For the text-containing cell, return its midpoint in [x, y] coordinate format. 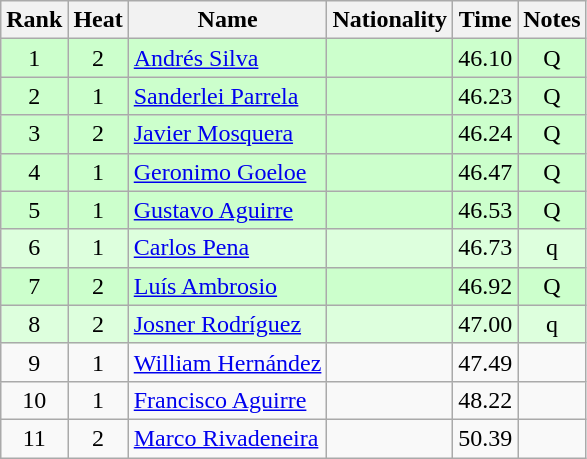
Gustavo Aguirre [228, 210]
3 [34, 134]
Marco Rivadeneira [228, 438]
46.53 [486, 210]
7 [34, 286]
5 [34, 210]
Nationality [390, 20]
6 [34, 248]
4 [34, 172]
46.24 [486, 134]
46.92 [486, 286]
William Hernández [228, 362]
Francisco Aguirre [228, 400]
46.10 [486, 58]
46.73 [486, 248]
50.39 [486, 438]
Luís Ambrosio [228, 286]
47.00 [486, 324]
47.49 [486, 362]
11 [34, 438]
Javier Mosquera [228, 134]
Geronimo Goeloe [228, 172]
48.22 [486, 400]
8 [34, 324]
Andrés Silva [228, 58]
Name [228, 20]
Sanderlei Parrela [228, 96]
46.23 [486, 96]
Carlos Pena [228, 248]
46.47 [486, 172]
Heat [98, 20]
Notes [552, 20]
Rank [34, 20]
9 [34, 362]
Josner Rodríguez [228, 324]
Time [486, 20]
10 [34, 400]
